Search for the cell housing the specified text and yield its [X, Y] center coordinate. 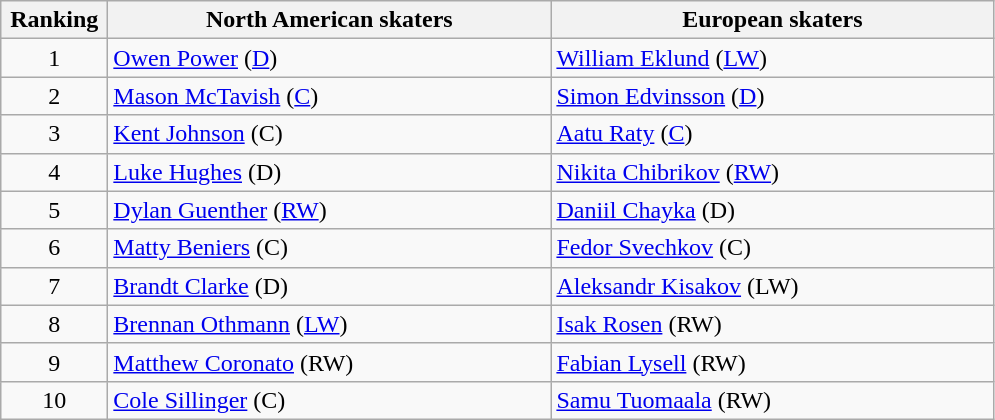
Samu Tuomaala (RW) [772, 400]
4 [54, 172]
Fedor Svechkov (C) [772, 248]
9 [54, 362]
William Eklund (LW) [772, 58]
3 [54, 134]
Matty Beniers (C) [330, 248]
1 [54, 58]
Aleksandr Kisakov (LW) [772, 286]
North American skaters [330, 20]
Daniil Chayka (D) [772, 210]
Aatu Raty (C) [772, 134]
Owen Power (D) [330, 58]
Matthew Coronato (RW) [330, 362]
Isak Rosen (RW) [772, 324]
Ranking [54, 20]
8 [54, 324]
2 [54, 96]
6 [54, 248]
7 [54, 286]
Brennan Othmann (LW) [330, 324]
Cole Sillinger (C) [330, 400]
Luke Hughes (D) [330, 172]
Mason McTavish (C) [330, 96]
5 [54, 210]
10 [54, 400]
Kent Johnson (C) [330, 134]
Simon Edvinsson (D) [772, 96]
Fabian Lysell (RW) [772, 362]
Dylan Guenther (RW) [330, 210]
Brandt Clarke (D) [330, 286]
European skaters [772, 20]
Nikita Chibrikov (RW) [772, 172]
